Detect which cell encompasses the target text, then output its [x, y] center coordinate. 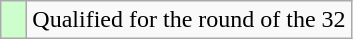
Qualified for the round of the 32 [189, 20]
